From the cell containing the given text, extract its center point as [X, Y] coordinate. 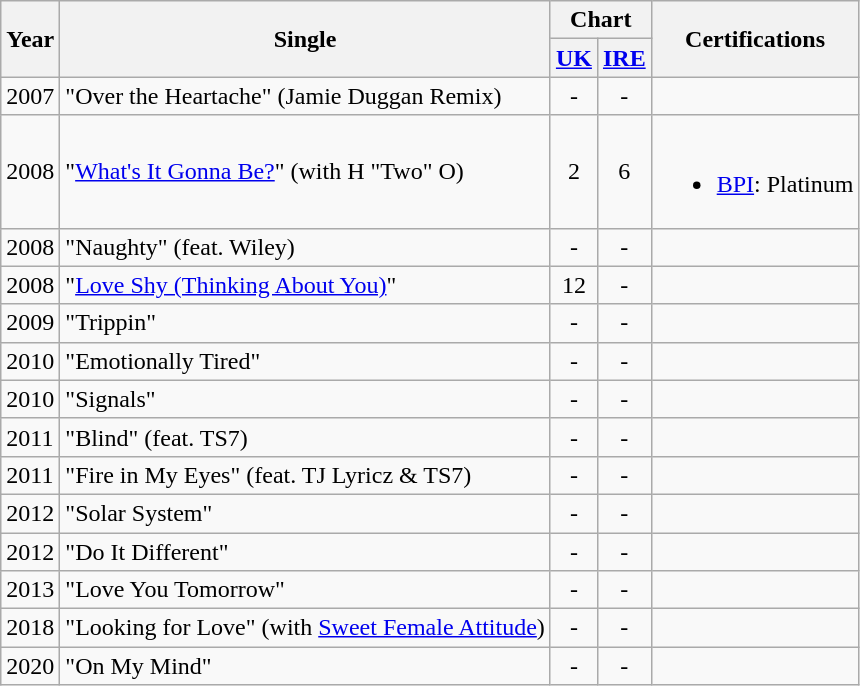
UK [574, 58]
6 [624, 172]
"Over the Heartache" (Jamie Duggan Remix) [306, 96]
Single [306, 39]
"Fire in My Eyes" (feat. TJ Lyricz & TS7) [306, 475]
"Solar System" [306, 513]
"Trippin" [306, 323]
2007 [30, 96]
2009 [30, 323]
2020 [30, 666]
"Love You Tomorrow" [306, 590]
"What's It Gonna Be?" (with H "Two" O) [306, 172]
12 [574, 285]
"Emotionally Tired" [306, 361]
Chart [600, 20]
2013 [30, 590]
Certifications [755, 39]
IRE [624, 58]
BPI: Platinum [755, 172]
Year [30, 39]
"Blind" (feat. TS7) [306, 437]
"Looking for Love" (with Sweet Female Attitude) [306, 628]
"Naughty" (feat. Wiley) [306, 247]
"Do It Different" [306, 551]
2018 [30, 628]
2 [574, 172]
"Love Shy (Thinking About You)" [306, 285]
"On My Mind" [306, 666]
"Signals" [306, 399]
